Detect which cell encompasses the target text, then output its (x, y) center coordinate. 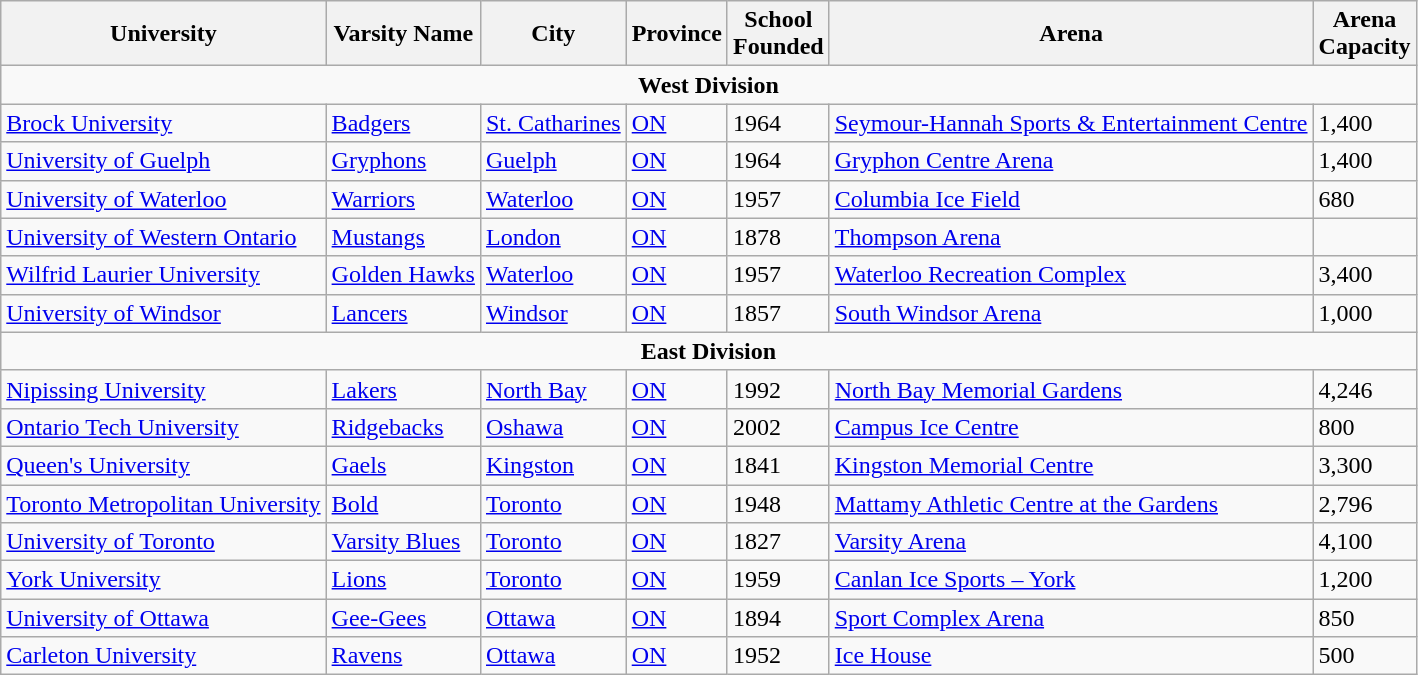
1,000 (1364, 313)
Brock University (164, 123)
Columbia Ice Field (1071, 199)
SchoolFounded (778, 34)
Mustangs (403, 237)
1992 (778, 389)
1952 (778, 656)
2,796 (1364, 503)
Windsor (553, 313)
University (164, 34)
University of Western Ontario (164, 237)
Arena (1071, 34)
Varsity Arena (1071, 542)
2002 (778, 427)
Province (676, 34)
Carleton University (164, 656)
3,300 (1364, 465)
Wilfrid Laurier University (164, 275)
Ridgebacks (403, 427)
1894 (778, 618)
Ice House (1071, 656)
1959 (778, 580)
Bold (403, 503)
London (553, 237)
ArenaCapacity (1364, 34)
Campus Ice Centre (1071, 427)
Gaels (403, 465)
Mattamy Athletic Centre at the Gardens (1071, 503)
Ravens (403, 656)
University of Waterloo (164, 199)
1857 (778, 313)
Nipissing University (164, 389)
Seymour-Hannah Sports & Entertainment Centre (1071, 123)
Waterloo Recreation Complex (1071, 275)
Thompson Arena (1071, 237)
Canlan Ice Sports – York (1071, 580)
500 (1364, 656)
University of Guelph (164, 161)
Golden Hawks (403, 275)
St. Catharines (553, 123)
Gee-Gees (403, 618)
680 (1364, 199)
University of Ottawa (164, 618)
Lions (403, 580)
Badgers (403, 123)
Lancers (403, 313)
Oshawa (553, 427)
East Division (708, 351)
Varsity Name (403, 34)
Lakers (403, 389)
Queen's University (164, 465)
1948 (778, 503)
Toronto Metropolitan University (164, 503)
800 (1364, 427)
Sport Complex Arena (1071, 618)
West Division (708, 85)
Gryphons (403, 161)
4,100 (1364, 542)
Kingston Memorial Centre (1071, 465)
York University (164, 580)
City (553, 34)
Varsity Blues (403, 542)
4,246 (1364, 389)
University of Toronto (164, 542)
1878 (778, 237)
North Bay (553, 389)
Warriors (403, 199)
1841 (778, 465)
North Bay Memorial Gardens (1071, 389)
University of Windsor (164, 313)
Guelph (553, 161)
1,200 (1364, 580)
Gryphon Centre Arena (1071, 161)
3,400 (1364, 275)
Kingston (553, 465)
South Windsor Arena (1071, 313)
850 (1364, 618)
1827 (778, 542)
Ontario Tech University (164, 427)
